Return the [X, Y] coordinate for the center point of the cell that contains the specified text.  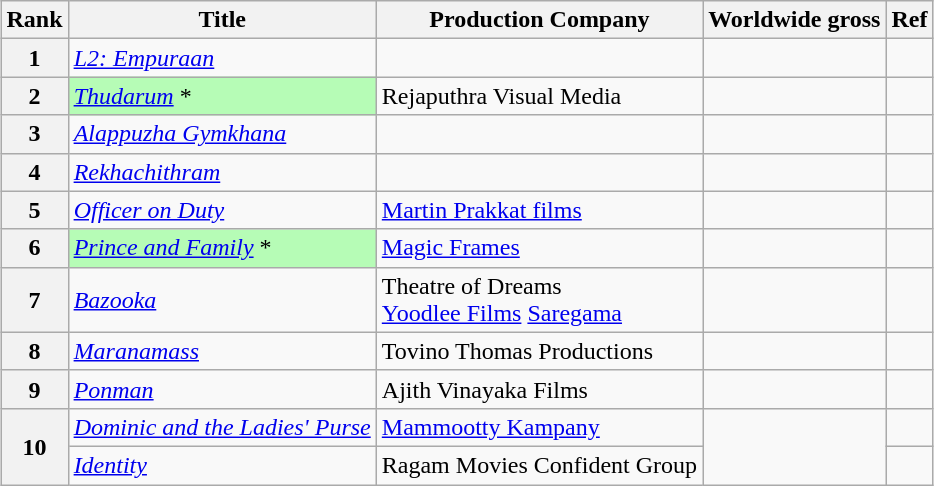
Prince and Family * [222, 248]
3 [34, 134]
Title [222, 20]
Martin Prakkat films [539, 210]
Ponman [222, 389]
Mammootty Kampany [539, 427]
Theatre of DreamsYoodlee Films Saregama [539, 300]
Identity [222, 465]
7 [34, 300]
5 [34, 210]
4 [34, 172]
Production Company [539, 20]
1 [34, 58]
2 [34, 96]
6 [34, 248]
Magic Frames [539, 248]
10 [34, 446]
Officer on Duty [222, 210]
Dominic and the Ladies' Purse [222, 427]
Rejaputhra Visual Media [539, 96]
Worldwide gross [794, 20]
Tovino Thomas Productions [539, 351]
Ref [910, 20]
Rekhachithram [222, 172]
Thudarum * [222, 96]
Ajith Vinayaka Films [539, 389]
Maranamass [222, 351]
Alappuzha Gymkhana [222, 134]
8 [34, 351]
9 [34, 389]
Bazooka [222, 300]
L2: Empuraan [222, 58]
Ragam Movies Confident Group [539, 465]
Rank [34, 20]
